Return [x, y] of the center of cell containing provided text 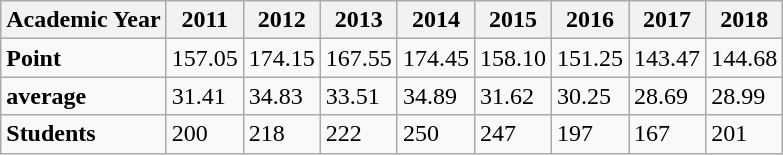
174.45 [436, 58]
2015 [512, 20]
2011 [204, 20]
222 [358, 134]
Students [84, 134]
28.99 [744, 96]
33.51 [358, 96]
2013 [358, 20]
2016 [590, 20]
2018 [744, 20]
28.69 [668, 96]
218 [282, 134]
197 [590, 134]
201 [744, 134]
247 [512, 134]
144.68 [744, 58]
200 [204, 134]
151.25 [590, 58]
250 [436, 134]
30.25 [590, 96]
31.62 [512, 96]
157.05 [204, 58]
34.83 [282, 96]
167 [668, 134]
158.10 [512, 58]
average [84, 96]
167.55 [358, 58]
31.41 [204, 96]
Point [84, 58]
34.89 [436, 96]
Academic Year [84, 20]
143.47 [668, 58]
2012 [282, 20]
174.15 [282, 58]
2017 [668, 20]
2014 [436, 20]
